Extract the (x, y) coordinate from the center of the cell holding the provided text.  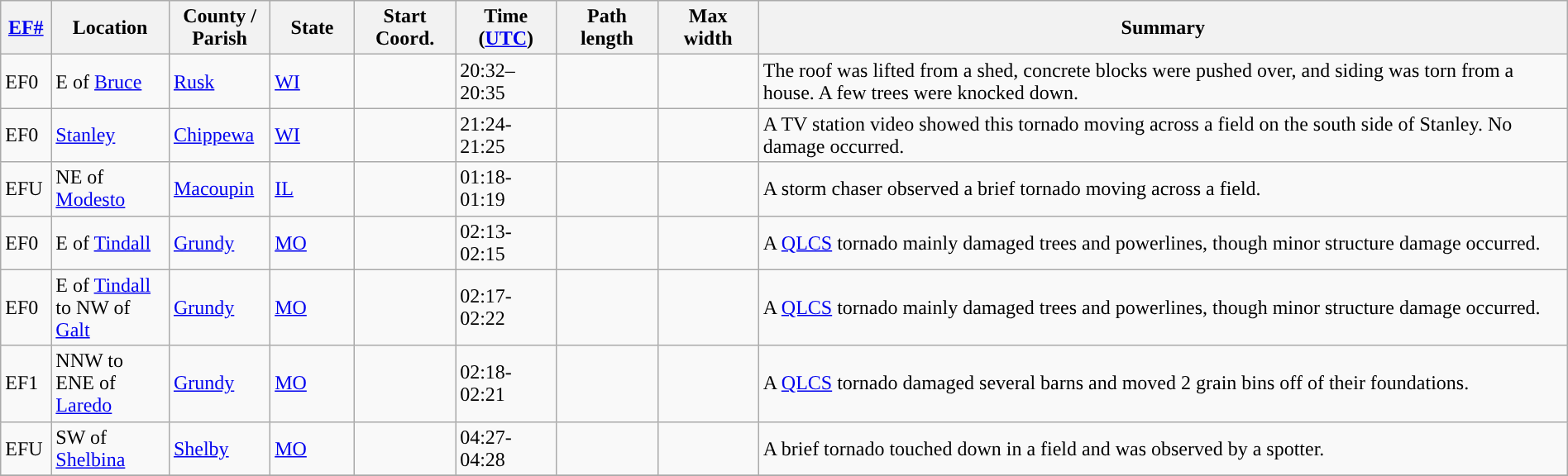
Chippewa (219, 136)
Shelby (219, 448)
The roof was lifted from a shed, concrete blocks were pushed over, and siding was torn from a house. A few trees were knocked down. (1163, 81)
Rusk (219, 81)
EF# (26, 28)
E of Bruce (111, 81)
Start Coord. (404, 28)
04:27-04:28 (506, 448)
A brief tornado touched down in a field and was observed by a spotter. (1163, 448)
E of Tindall (111, 243)
Path length (607, 28)
County / Parish (219, 28)
A QLCS tornado damaged several barns and moved 2 grain bins off of their foundations. (1163, 383)
EF1 (26, 383)
E of Tindall to NW of Galt (111, 307)
IL (313, 188)
Macoupin (219, 188)
Time (UTC) (506, 28)
20:32–20:35 (506, 81)
A storm chaser observed a brief tornado moving across a field. (1163, 188)
SW of Shelbina (111, 448)
NE of Modesto (111, 188)
02:18-02:21 (506, 383)
NNW to ENE of Laredo (111, 383)
01:18-01:19 (506, 188)
Summary (1163, 28)
Location (111, 28)
A TV station video showed this tornado moving across a field on the south side of Stanley. No damage occurred. (1163, 136)
21:24-21:25 (506, 136)
02:13-02:15 (506, 243)
State (313, 28)
Max width (708, 28)
02:17-02:22 (506, 307)
Stanley (111, 136)
